Detect which cell encompasses the target text, then output its [X, Y] center coordinate. 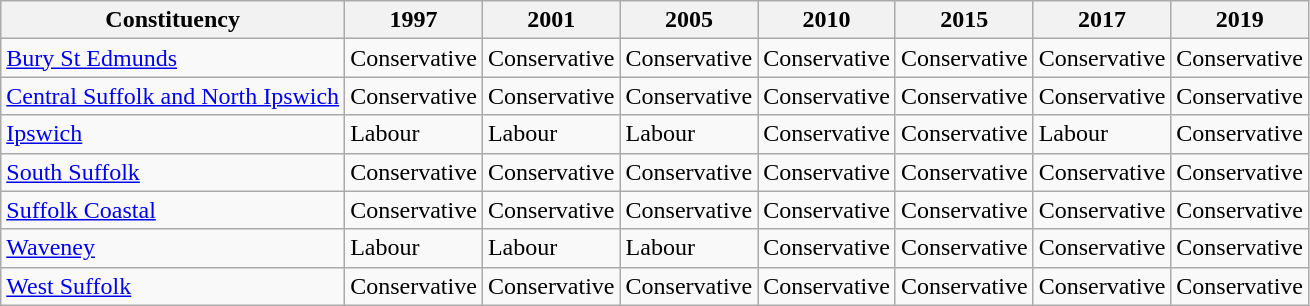
2019 [1240, 20]
Bury St Edmunds [173, 58]
South Suffolk [173, 172]
Central Suffolk and North Ipswich [173, 96]
2010 [827, 20]
Ipswich [173, 134]
Suffolk Coastal [173, 210]
2005 [689, 20]
2015 [964, 20]
1997 [414, 20]
West Suffolk [173, 286]
2017 [1102, 20]
Waveney [173, 248]
Constituency [173, 20]
2001 [551, 20]
